Identify which cell holds the provided text, then report its (X, Y) central coordinate. 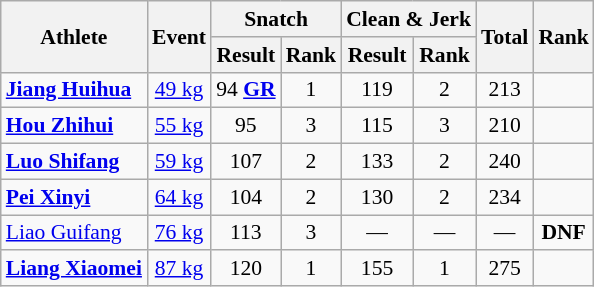
115 (377, 126)
Pei Xinyi (74, 197)
Liang Xiaomei (74, 269)
130 (377, 197)
76 kg (179, 233)
55 kg (179, 126)
Jiang Huihua (74, 90)
Hou Zhihui (74, 126)
120 (246, 269)
Event (179, 36)
210 (504, 126)
107 (246, 162)
234 (504, 197)
Luo Shifang (74, 162)
119 (377, 90)
Athlete (74, 36)
64 kg (179, 197)
240 (504, 162)
104 (246, 197)
Liao Guifang (74, 233)
87 kg (179, 269)
Snatch (276, 19)
155 (377, 269)
133 (377, 162)
94 GR (246, 90)
59 kg (179, 162)
95 (246, 126)
113 (246, 233)
Clean & Jerk (408, 19)
213 (504, 90)
DNF (564, 233)
Total (504, 36)
49 kg (179, 90)
275 (504, 269)
